Find where the given text appears and provide that cell's center as (X, Y) coordinate. 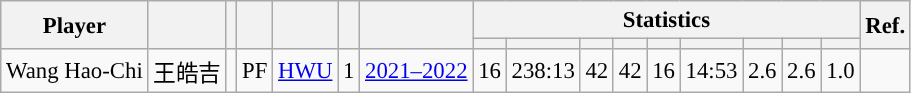
Player (74, 25)
HWU (306, 71)
PF (255, 71)
2021–2022 (416, 71)
14:53 (712, 71)
238:13 (543, 71)
王皓吉 (187, 71)
1.0 (840, 71)
Wang Hao-Chi (74, 71)
1 (349, 71)
Statistics (666, 20)
Ref. (885, 25)
